Scan for the cell matching the given text and deliver its [X, Y] coordinate at center. 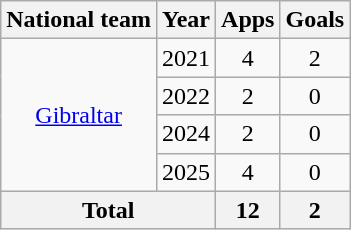
2025 [186, 172]
Goals [315, 20]
Apps [248, 20]
Total [108, 210]
Year [186, 20]
2021 [186, 58]
2024 [186, 134]
National team [79, 20]
2022 [186, 96]
Gibraltar [79, 115]
12 [248, 210]
